Scan for the cell matching the given text and deliver its (x, y) coordinate at center. 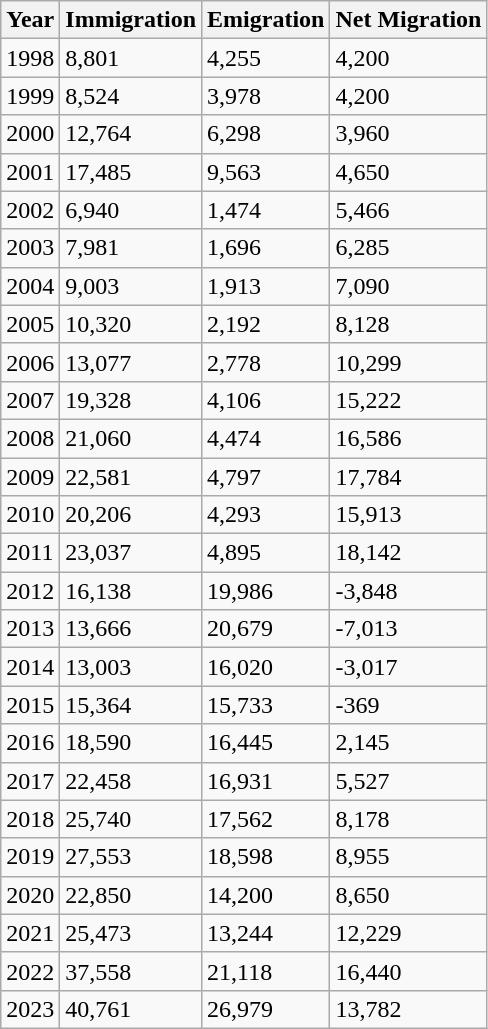
18,598 (266, 857)
2015 (30, 705)
8,955 (408, 857)
20,679 (266, 629)
8,650 (408, 895)
-3,017 (408, 667)
5,466 (408, 210)
22,581 (131, 477)
16,586 (408, 438)
-3,848 (408, 591)
Net Migration (408, 20)
17,562 (266, 819)
13,244 (266, 933)
2009 (30, 477)
25,740 (131, 819)
1,696 (266, 248)
4,255 (266, 58)
2021 (30, 933)
22,458 (131, 781)
2005 (30, 324)
4,106 (266, 400)
2010 (30, 515)
15,222 (408, 400)
7,090 (408, 286)
2006 (30, 362)
-369 (408, 705)
2017 (30, 781)
13,782 (408, 1009)
15,913 (408, 515)
6,285 (408, 248)
16,440 (408, 971)
2004 (30, 286)
9,003 (131, 286)
16,445 (266, 743)
18,142 (408, 553)
20,206 (131, 515)
3,960 (408, 134)
6,298 (266, 134)
1,913 (266, 286)
15,733 (266, 705)
1998 (30, 58)
14,200 (266, 895)
12,229 (408, 933)
2008 (30, 438)
7,981 (131, 248)
2003 (30, 248)
22,850 (131, 895)
2007 (30, 400)
8,178 (408, 819)
2016 (30, 743)
2,192 (266, 324)
37,558 (131, 971)
1,474 (266, 210)
4,797 (266, 477)
2018 (30, 819)
16,138 (131, 591)
1999 (30, 96)
5,527 (408, 781)
6,940 (131, 210)
2,145 (408, 743)
2020 (30, 895)
-7,013 (408, 629)
16,020 (266, 667)
2022 (30, 971)
2002 (30, 210)
8,801 (131, 58)
26,979 (266, 1009)
13,003 (131, 667)
2011 (30, 553)
2013 (30, 629)
4,650 (408, 172)
4,895 (266, 553)
2023 (30, 1009)
4,293 (266, 515)
23,037 (131, 553)
3,978 (266, 96)
Emigration (266, 20)
Immigration (131, 20)
10,299 (408, 362)
17,485 (131, 172)
9,563 (266, 172)
12,764 (131, 134)
16,931 (266, 781)
8,128 (408, 324)
2019 (30, 857)
Year (30, 20)
27,553 (131, 857)
18,590 (131, 743)
25,473 (131, 933)
19,986 (266, 591)
2000 (30, 134)
4,474 (266, 438)
2,778 (266, 362)
40,761 (131, 1009)
21,060 (131, 438)
13,077 (131, 362)
17,784 (408, 477)
10,320 (131, 324)
8,524 (131, 96)
15,364 (131, 705)
2014 (30, 667)
2012 (30, 591)
2001 (30, 172)
19,328 (131, 400)
21,118 (266, 971)
13,666 (131, 629)
